Find where the given text appears and provide that cell's center as (x, y) coordinate. 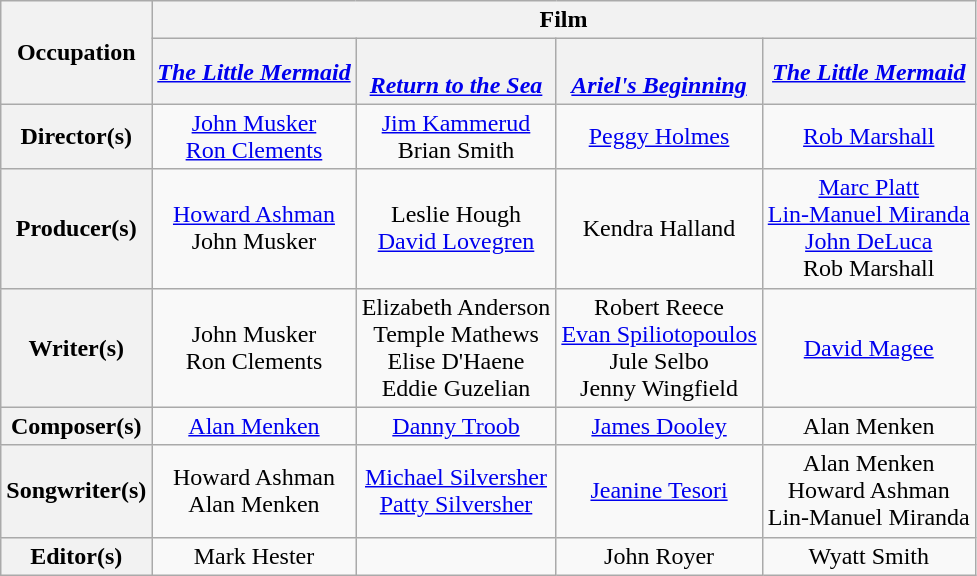
Ariel's Beginning (659, 72)
Howard AshmanAlan Menken (254, 491)
Robert ReeceEvan SpiliotopoulosJule SelboJenny Wingfield (659, 348)
Film (564, 20)
Michael SilversherPatty Silversher (456, 491)
Alan MenkenHoward AshmanLin-Manuel Miranda (868, 491)
Danny Troob (456, 426)
Composer(s) (76, 426)
Marc PlattLin-Manuel MirandaJohn DeLucaRob Marshall (868, 228)
Elizabeth AndersonTemple MathewsElise D'HaeneEddie Guzelian (456, 348)
Jeanine Tesori (659, 491)
Jim KammerudBrian Smith (456, 136)
Return to the Sea (456, 72)
James Dooley (659, 426)
Leslie HoughDavid Lovegren (456, 228)
John Royer (659, 556)
Producer(s) (76, 228)
Writer(s) (76, 348)
Wyatt Smith (868, 556)
Editor(s) (76, 556)
Rob Marshall (868, 136)
Director(s) (76, 136)
Kendra Halland (659, 228)
Songwriter(s) (76, 491)
Howard AshmanJohn Musker (254, 228)
Peggy Holmes (659, 136)
David Magee (868, 348)
Mark Hester (254, 556)
Occupation (76, 52)
